Detect which cell encompasses the target text, then output its [X, Y] center coordinate. 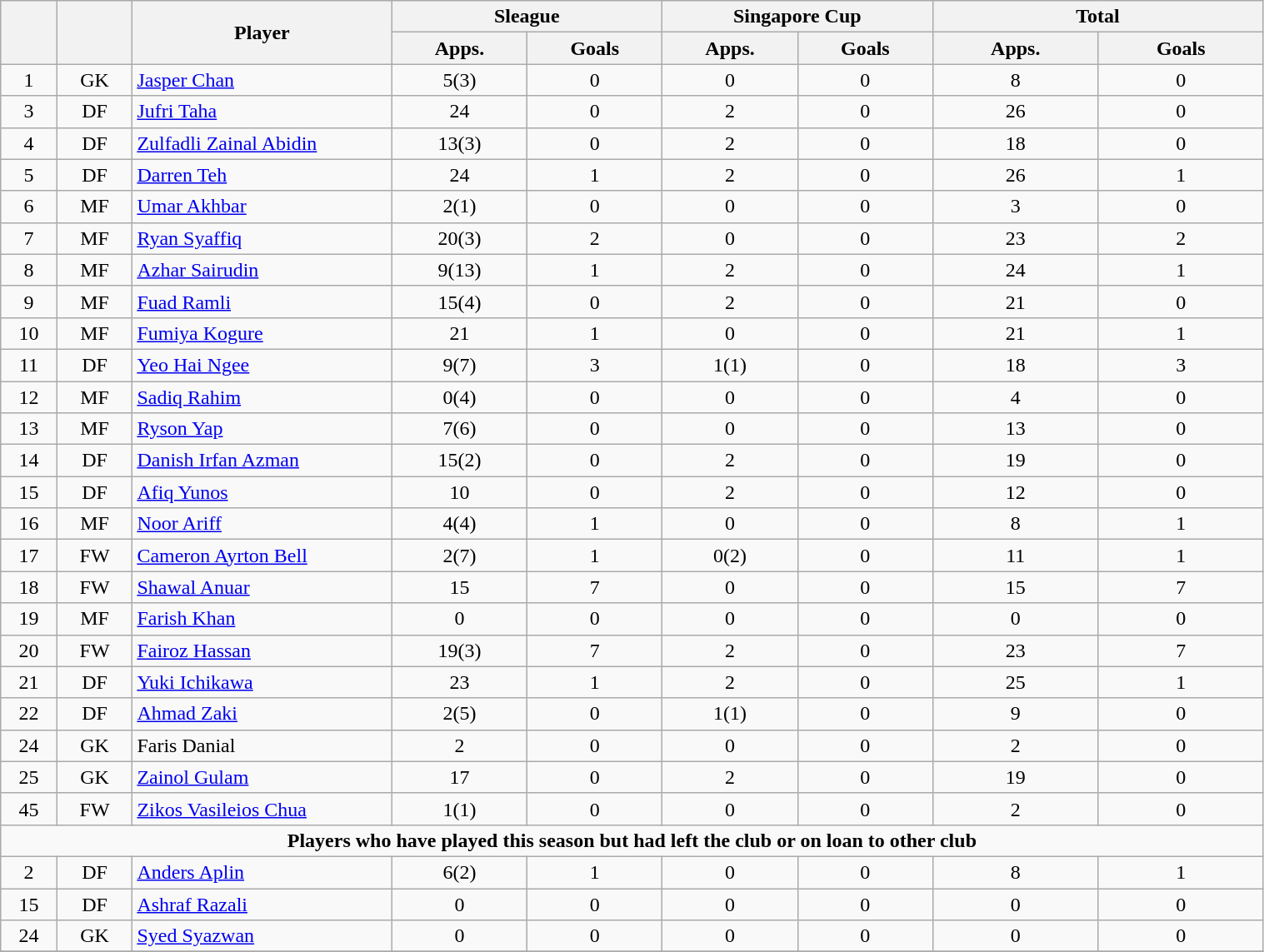
Danish Irfan Azman [262, 461]
6(2) [460, 872]
20(3) [460, 238]
Noor Ariff [262, 524]
Fuad Ramli [262, 302]
Sleague [527, 17]
Players who have played this season but had left the club or on loan to other club [632, 840]
Zulfadli Zainal Abidin [262, 143]
5(3) [460, 80]
Farish Khan [262, 619]
Afiq Yunos [262, 492]
Darren Teh [262, 175]
Shawal Anuar [262, 587]
45 [29, 809]
2(1) [460, 207]
22 [29, 714]
2(7) [460, 556]
9(7) [460, 365]
Yeo Hai Ngee [262, 365]
Ashraf Razali [262, 904]
19(3) [460, 650]
16 [29, 524]
0(4) [460, 397]
Sadiq Rahim [262, 397]
Singapore Cup [798, 17]
Cameron Ayrton Bell [262, 556]
Jufri Taha [262, 112]
Yuki Ichikawa [262, 682]
13(3) [460, 143]
0(2) [730, 556]
2(5) [460, 714]
Umar Akhbar [262, 207]
Azhar Sairudin [262, 270]
Total [1098, 17]
7(6) [460, 429]
15(2) [460, 461]
Zikos Vasileios Chua [262, 809]
Faris Danial [262, 745]
20 [29, 650]
Fumiya Kogure [262, 333]
15(4) [460, 302]
Ryan Syaffiq [262, 238]
4(4) [460, 524]
Ahmad Zaki [262, 714]
9(13) [460, 270]
14 [29, 461]
Anders Aplin [262, 872]
Zainol Gulam [262, 777]
Jasper Chan [262, 80]
Player [262, 32]
Syed Syazwan [262, 936]
6 [29, 207]
Fairoz Hassan [262, 650]
Ryson Yap [262, 429]
5 [29, 175]
